Scan for the cell matching the given text and deliver its [X, Y] coordinate at center. 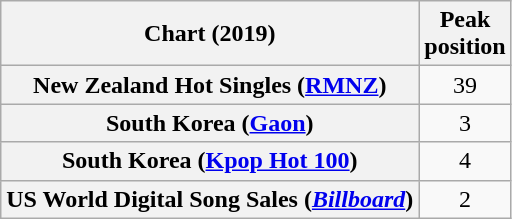
2 [465, 199]
Peakposition [465, 34]
New Zealand Hot Singles (RMNZ) [210, 85]
South Korea (Gaon) [210, 123]
South Korea (Kpop Hot 100) [210, 161]
39 [465, 85]
3 [465, 123]
Chart (2019) [210, 34]
4 [465, 161]
US World Digital Song Sales (Billboard) [210, 199]
